Pinpoint the cell where the given text exists, returning its (x, y) midpoint coordinate. 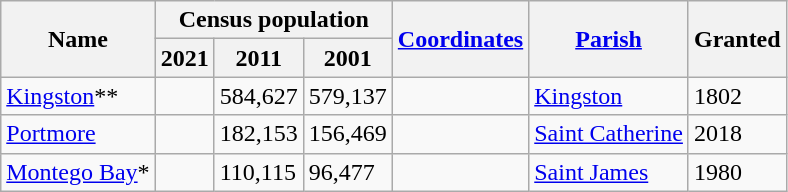
Name (78, 39)
584,627 (258, 96)
2021 (184, 58)
2011 (258, 58)
Montego Bay* (78, 172)
1980 (737, 172)
110,115 (258, 172)
Saint James (609, 172)
2018 (737, 134)
Coordinates (460, 39)
2001 (348, 58)
96,477 (348, 172)
Saint Catherine (609, 134)
Parish (609, 39)
Granted (737, 39)
Kingston** (78, 96)
Portmore (78, 134)
156,469 (348, 134)
579,137 (348, 96)
182,153 (258, 134)
1802 (737, 96)
Kingston (609, 96)
Census population (274, 20)
